For the text-containing cell, return its midpoint in (X, Y) coordinate format. 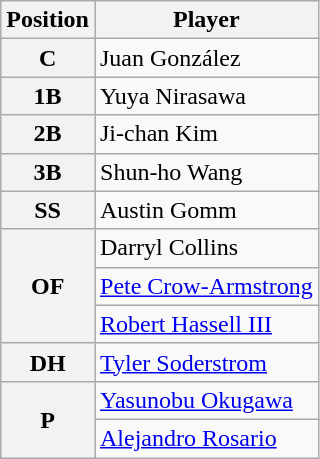
Alejandro Rosario (206, 438)
C (48, 58)
Ji-chan Kim (206, 134)
OF (48, 286)
3B (48, 172)
Position (48, 20)
DH (48, 362)
Tyler Soderstrom (206, 362)
2B (48, 134)
Juan González (206, 58)
Robert Hassell III (206, 324)
SS (48, 210)
Yasunobu Okugawa (206, 400)
Shun-ho Wang (206, 172)
Darryl Collins (206, 248)
Yuya Nirasawa (206, 96)
P (48, 419)
Austin Gomm (206, 210)
Player (206, 20)
1B (48, 96)
Pete Crow-Armstrong (206, 286)
